Find where the given text appears and provide that cell's center as [X, Y] coordinate. 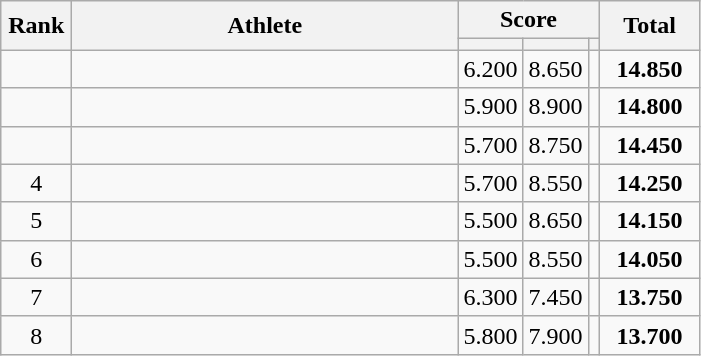
Rank [36, 26]
5 [36, 221]
5.800 [490, 335]
8 [36, 335]
14.800 [650, 107]
5.900 [490, 107]
4 [36, 183]
6 [36, 259]
13.700 [650, 335]
14.050 [650, 259]
Athlete [265, 26]
7.900 [556, 335]
14.250 [650, 183]
14.450 [650, 145]
6.200 [490, 69]
14.150 [650, 221]
8.900 [556, 107]
8.750 [556, 145]
6.300 [490, 297]
Total [650, 26]
Score [528, 20]
7.450 [556, 297]
13.750 [650, 297]
7 [36, 297]
14.850 [650, 69]
